Detect which cell encompasses the target text, then output its (x, y) center coordinate. 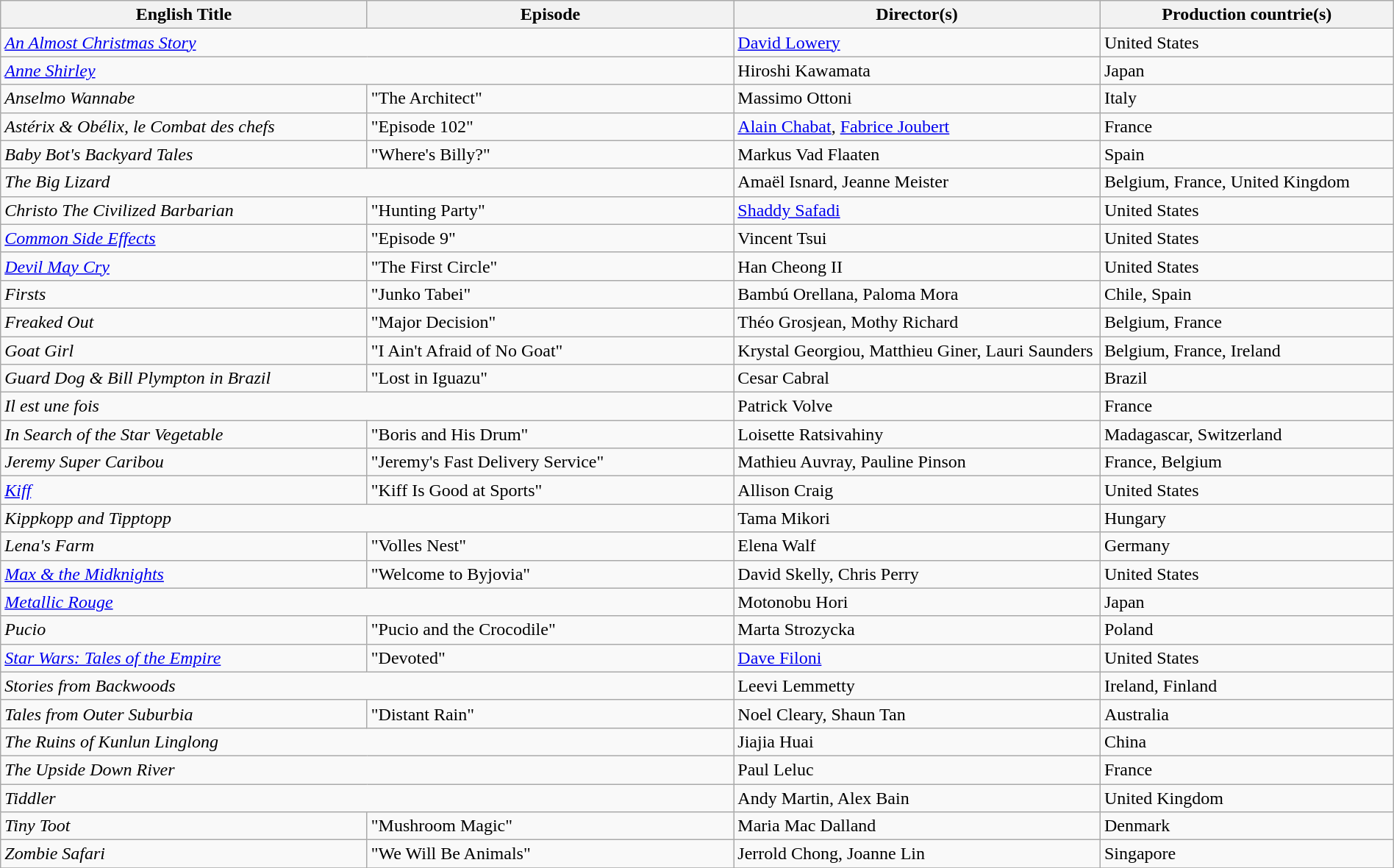
"Pucio and the Crocodile" (550, 630)
Brazil (1247, 379)
Australia (1247, 714)
Maria Mac Dalland (918, 826)
Ireland, Finland (1247, 686)
"I Ain't Afraid of No Goat" (550, 351)
Mathieu Auvray, Pauline Pinson (918, 462)
Devil May Cry (184, 266)
"Distant Rain" (550, 714)
Marta Strozycka (918, 630)
David Lowery (918, 43)
Belgium, France, Ireland (1247, 351)
Andy Martin, Alex Bain (918, 797)
Chile, Spain (1247, 294)
Loisette Ratsivahiny (918, 434)
France, Belgium (1247, 462)
Belgium, France (1247, 322)
Théo Grosjean, Mothy Richard (918, 322)
David Skelly, Chris Perry (918, 574)
Max & the Midknights (184, 574)
Noel Cleary, Shaun Tan (918, 714)
The Big Lizard (368, 182)
Pucio (184, 630)
Dave Filoni (918, 658)
Episode (550, 15)
Paul Leluc (918, 770)
Singapore (1247, 854)
Markus Vad Flaaten (918, 154)
Production countrie(s) (1247, 15)
"Welcome to Byjovia" (550, 574)
United Kingdom (1247, 797)
Common Side Effects (184, 238)
An Almost Christmas Story (368, 43)
Elena Walf (918, 546)
China (1247, 742)
Tiny Toot (184, 826)
Stories from Backwoods (368, 686)
"Junko Tabei" (550, 294)
The Upside Down River (368, 770)
Motonobu Hori (918, 602)
"Volles Nest" (550, 546)
Christo The Civilized Barbarian (184, 210)
Director(s) (918, 15)
"The First Circle" (550, 266)
Tama Mikori (918, 518)
Kippkopp and Tipptopp (368, 518)
Jeremy Super Caribou (184, 462)
"Hunting Party" (550, 210)
Italy (1247, 98)
"Devoted" (550, 658)
Alain Chabat, Fabrice Joubert (918, 126)
In Search of the Star Vegetable (184, 434)
Star Wars: Tales of the Empire (184, 658)
Patrick Volve (918, 406)
Spain (1247, 154)
Astérix & Obélix, le Combat des chefs (184, 126)
Han Cheong II (918, 266)
The Ruins of Kunlun Linglong (368, 742)
Metallic Rouge (368, 602)
Lena's Farm (184, 546)
"We Will Be Animals" (550, 854)
Bambú Orellana, Paloma Mora (918, 294)
Jiajia Huai (918, 742)
Madagascar, Switzerland (1247, 434)
"Episode 9" (550, 238)
"The Architect" (550, 98)
Zombie Safari (184, 854)
Vincent Tsui (918, 238)
Hiroshi Kawamata (918, 71)
Massimo Ottoni (918, 98)
Germany (1247, 546)
"Mushroom Magic" (550, 826)
Allison Craig (918, 490)
"Lost in Iguazu" (550, 379)
"Kiff Is Good at Sports" (550, 490)
Shaddy Safadi (918, 210)
Il est une fois (368, 406)
Anselmo Wannabe (184, 98)
Cesar Cabral (918, 379)
Belgium, France, United Kingdom (1247, 182)
Leevi Lemmetty (918, 686)
Poland (1247, 630)
Hungary (1247, 518)
"Jeremy's Fast Delivery Service" (550, 462)
"Boris and His Drum" (550, 434)
Tales from Outer Suburbia (184, 714)
Firsts (184, 294)
Kiff (184, 490)
Denmark (1247, 826)
Anne Shirley (368, 71)
Freaked Out (184, 322)
Goat Girl (184, 351)
Guard Dog & Bill Plympton in Brazil (184, 379)
Tiddler (368, 797)
"Major Decision" (550, 322)
Krystal Georgiou, Matthieu Giner, Lauri Saunders (918, 351)
Baby Bot's Backyard Tales (184, 154)
English Title (184, 15)
Jerrold Chong, Joanne Lin (918, 854)
"Where's Billy?" (550, 154)
"Episode 102" (550, 126)
Amaël Isnard, Jeanne Meister (918, 182)
